Locate the cell with the specified text and output its (X, Y) center coordinate. 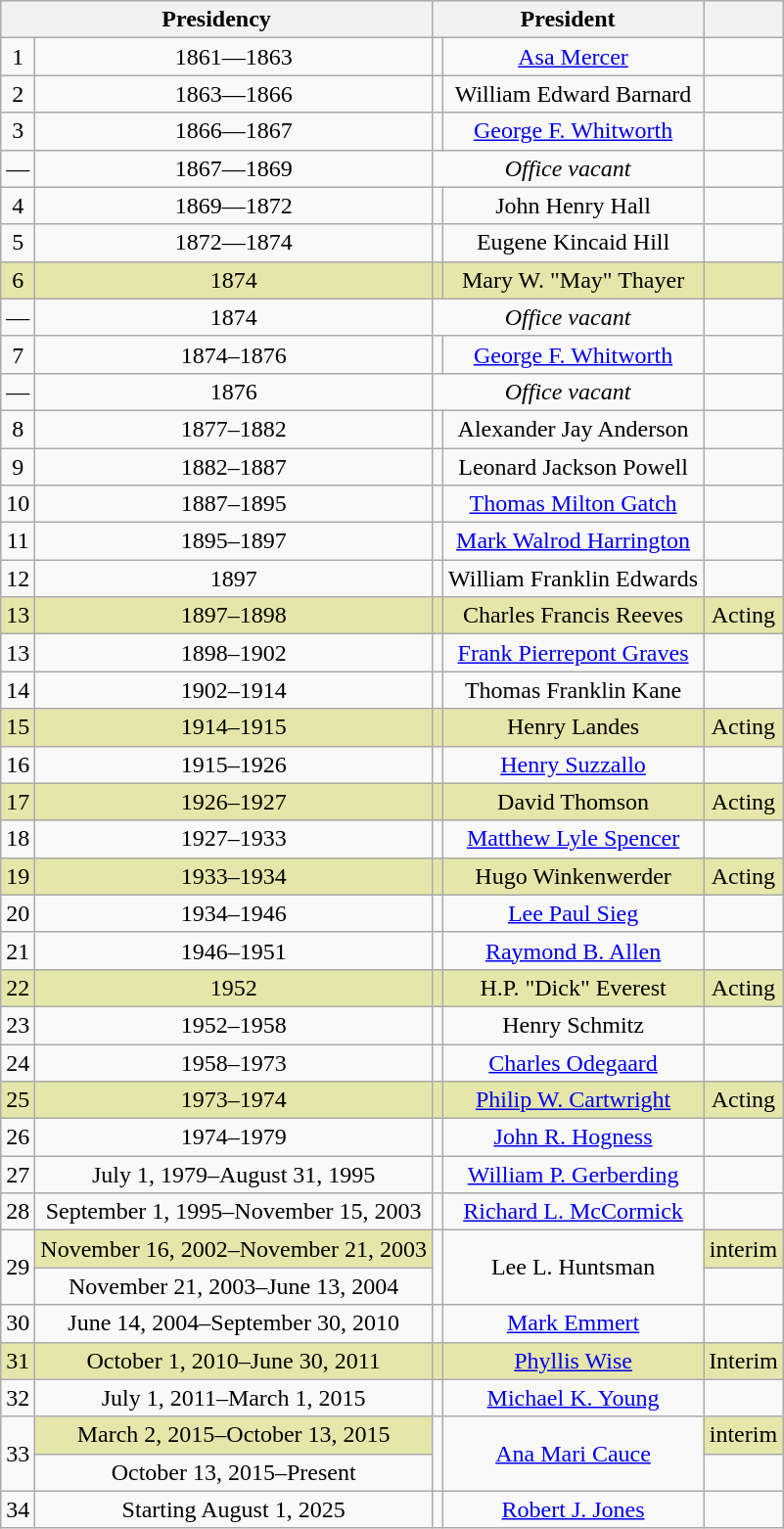
1861—1863 (234, 57)
18 (18, 839)
Eugene Kincaid Hill (574, 243)
6 (18, 280)
September 1, 1995–November 15, 2003 (234, 1212)
October 13, 2015–Present (234, 1472)
Lee Paul Sieg (574, 913)
Richard L. McCormick (574, 1212)
July 1, 1979–August 31, 1995 (234, 1175)
10 (18, 504)
26 (18, 1137)
William Franklin Edwards (574, 579)
President (568, 20)
32 (18, 1398)
Henry Suzzallo (574, 764)
1914–1915 (234, 727)
1897–1898 (234, 616)
Matthew Lyle Spencer (574, 839)
1877–1882 (234, 429)
Henry Landes (574, 727)
1934–1946 (234, 913)
1933–1934 (234, 876)
1872—1874 (234, 243)
4 (18, 206)
3 (18, 131)
November 16, 2002–November 21, 2003 (234, 1249)
Philip W. Cartwright (574, 1100)
Raymond B. Allen (574, 950)
1902–1914 (234, 690)
Mark Emmert (574, 1323)
1867—1869 (234, 168)
William Edward Barnard (574, 94)
9 (18, 467)
31 (18, 1361)
1946–1951 (234, 950)
March 2, 2015–October 13, 2015 (234, 1435)
Mary W. "May" Thayer (574, 280)
25 (18, 1100)
19 (18, 876)
1874–1876 (234, 354)
1866—1867 (234, 131)
5 (18, 243)
22 (18, 988)
Hugo Winkenwerder (574, 876)
Henry Schmitz (574, 1025)
Interim (744, 1361)
Michael K. Young (574, 1398)
1887–1895 (234, 504)
30 (18, 1323)
Charles Francis Reeves (574, 616)
1895–1897 (234, 541)
16 (18, 764)
24 (18, 1062)
29 (18, 1268)
June 14, 2004–September 30, 2010 (234, 1323)
October 1, 2010–June 30, 2011 (234, 1361)
8 (18, 429)
Asa Mercer (574, 57)
11 (18, 541)
Robert J. Jones (574, 1509)
12 (18, 579)
23 (18, 1025)
David Thomson (574, 802)
1926–1927 (234, 802)
1869—1872 (234, 206)
14 (18, 690)
Presidency (217, 20)
1876 (234, 392)
Frank Pierrepont Graves (574, 653)
27 (18, 1175)
Ana Mari Cauce (574, 1454)
1898–1902 (234, 653)
Lee L. Huntsman (574, 1268)
34 (18, 1509)
Alexander Jay Anderson (574, 429)
1974–1979 (234, 1137)
21 (18, 950)
Starting August 1, 2025 (234, 1509)
15 (18, 727)
Leonard Jackson Powell (574, 467)
20 (18, 913)
1 (18, 57)
1973–1974 (234, 1100)
July 1, 2011–March 1, 2015 (234, 1398)
William P. Gerberding (574, 1175)
Thomas Milton Gatch (574, 504)
1882–1887 (234, 467)
Phyllis Wise (574, 1361)
Charles Odegaard (574, 1062)
2 (18, 94)
H.P. "Dick" Everest (574, 988)
28 (18, 1212)
1952 (234, 988)
November 21, 2003–June 13, 2004 (234, 1286)
33 (18, 1454)
7 (18, 354)
Mark Walrod Harrington (574, 541)
John Henry Hall (574, 206)
1927–1933 (234, 839)
John R. Hogness (574, 1137)
1863—1866 (234, 94)
1958–1973 (234, 1062)
1952–1958 (234, 1025)
1915–1926 (234, 764)
Thomas Franklin Kane (574, 690)
17 (18, 802)
1897 (234, 579)
